Identify which cell holds the provided text, then report its [x, y] central coordinate. 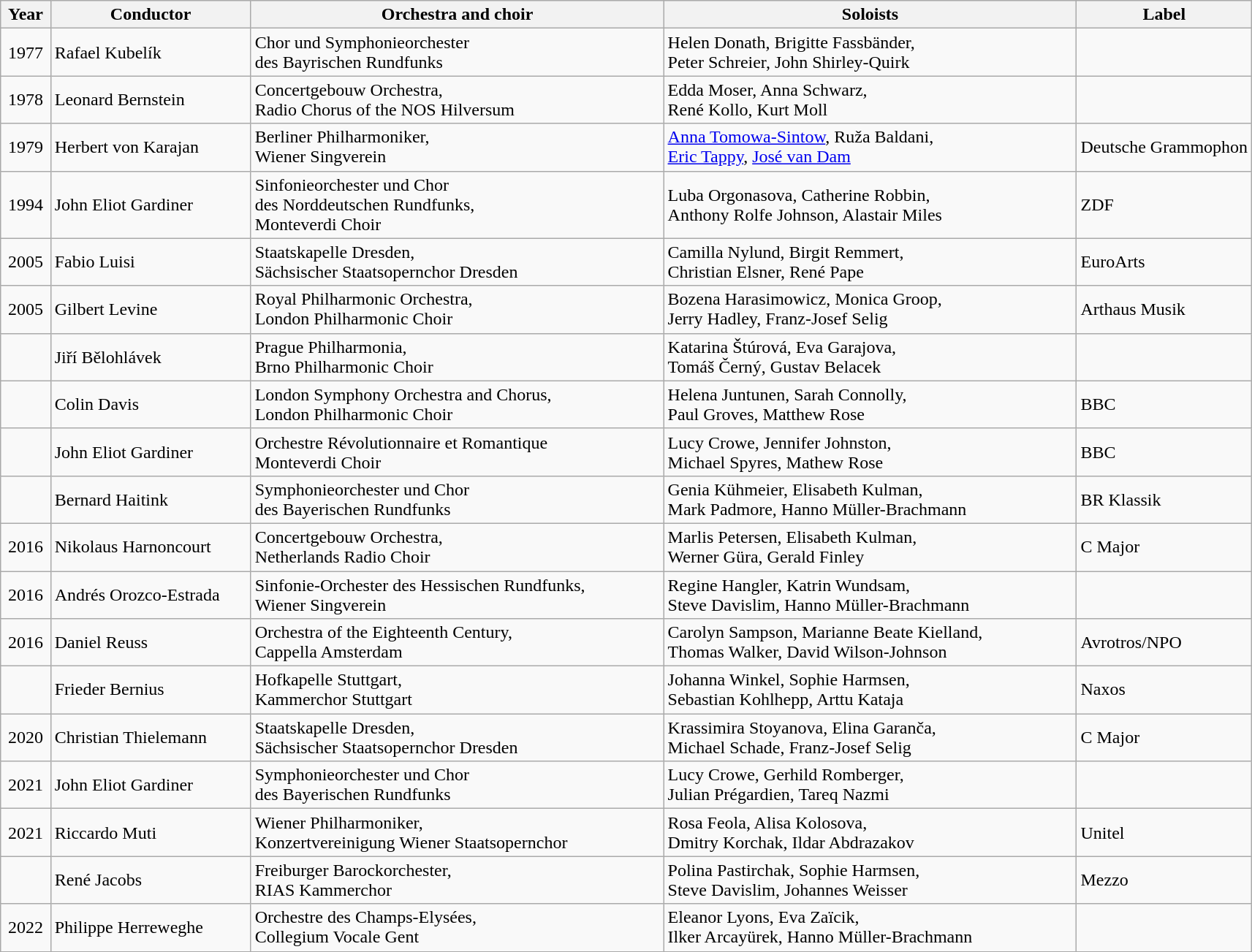
Mezzo [1164, 880]
Royal Philharmonic Orchestra,London Philharmonic Choir [458, 310]
ZDF [1164, 205]
Arthaus Musik [1164, 310]
Frieder Bernius [151, 690]
Conductor [151, 15]
BR Klassik [1164, 500]
Orchestra and choir [458, 15]
Luba Orgonasova, Catherine Robbin,Anthony Rolfe Johnson, Alastair Miles [870, 205]
Katarina Štúrová, Eva Garajova,Tomáš Černý, Gustav Belacek [870, 357]
1977 [26, 53]
Herbert von Karajan [151, 148]
Riccardo Muti [151, 833]
Sinfonie-Orchester des Hessischen Rundfunks,Wiener Singverein [458, 595]
Colin Davis [151, 405]
Helena Juntunen, Sarah Connolly,Paul Groves, Matthew Rose [870, 405]
Nikolaus Harnoncourt [151, 547]
Deutsche Grammophon [1164, 148]
Andrés Orozco-Estrada [151, 595]
Year [26, 15]
Label [1164, 15]
Krassimira Stoyanova, Elina Garanča,Michael Schade, Franz-Josef Selig [870, 738]
Leonard Bernstein [151, 99]
Polina Pastirchak, Sophie Harmsen,Steve Davislim, Johannes Weisser [870, 880]
Bernard Haitink [151, 500]
Prague Philharmonia,Brno Philharmonic Choir [458, 357]
Sinfonieorchester und Chordes Norddeutschen Rundfunks,Monteverdi Choir [458, 205]
Concertgebouw Orchestra,Netherlands Radio Choir [458, 547]
2020 [26, 738]
2022 [26, 928]
Naxos [1164, 690]
1994 [26, 205]
Lucy Crowe, Gerhild Romberger,Julian Prégardien, Tareq Nazmi [870, 785]
Genia Kühmeier, Elisabeth Kulman,Mark Padmore, Hanno Müller-Brachmann [870, 500]
Helen Donath, Brigitte Fassbänder,Peter Schreier, John Shirley-Quirk [870, 53]
EuroArts [1164, 262]
London Symphony Orchestra and Chorus,London Philharmonic Choir [458, 405]
Orchestre Révolutionnaire et RomantiqueMonteverdi Choir [458, 452]
Camilla Nylund, Birgit Remmert,Christian Elsner, René Pape [870, 262]
1979 [26, 148]
Philippe Herreweghe [151, 928]
Christian Thielemann [151, 738]
Unitel [1164, 833]
Johanna Winkel, Sophie Harmsen,Sebastian Kohlhepp, Arttu Kataja [870, 690]
Daniel Reuss [151, 643]
Rafael Kubelík [151, 53]
Berliner Philharmoniker,Wiener Singverein [458, 148]
Wiener Philharmoniker, Konzertvereinigung Wiener Staatsopernchor [458, 833]
Soloists [870, 15]
Hofkapelle Stuttgart,Kammerchor Stuttgart [458, 690]
Marlis Petersen, Elisabeth Kulman,Werner Güra, Gerald Finley [870, 547]
Fabio Luisi [151, 262]
Rosa Feola, Alisa Kolosova,Dmitry Korchak, Ildar Abdrazakov [870, 833]
Carolyn Sampson, Marianne Beate Kielland,Thomas Walker, David Wilson-Johnson [870, 643]
Chor und Symphonieorchesterdes Bayrischen Rundfunks [458, 53]
Avrotros/NPO [1164, 643]
René Jacobs [151, 880]
Concertgebouw Orchestra,Radio Chorus of the NOS Hilversum [458, 99]
Edda Moser, Anna Schwarz,René Kollo, Kurt Moll [870, 99]
1978 [26, 99]
Gilbert Levine [151, 310]
Anna Tomowa-Sintow, Ruža Baldani,Eric Tappy, José van Dam [870, 148]
Jiří Bělohlávek [151, 357]
Orchestra of the Eighteenth Century,Cappella Amsterdam [458, 643]
Regine Hangler, Katrin Wundsam,Steve Davislim, Hanno Müller-Brachmann [870, 595]
Eleanor Lyons, Eva Zaïcik,Ilker Arcayürek, Hanno Müller-Brachmann [870, 928]
Orchestre des Champs-Elysées,Collegium Vocale Gent [458, 928]
Bozena Harasimowicz, Monica Groop,Jerry Hadley, Franz-Josef Selig [870, 310]
Lucy Crowe, Jennifer Johnston,Michael Spyres, Mathew Rose [870, 452]
Freiburger Barockorchester,RIAS Kammerchor [458, 880]
